Capture the cell that displays the provided text and extract its [x, y] central coordinate. 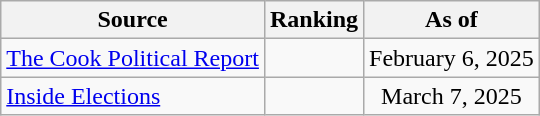
Source [133, 20]
March 7, 2025 [452, 96]
The Cook Political Report [133, 58]
As of [452, 20]
Ranking [314, 20]
Inside Elections [133, 96]
February 6, 2025 [452, 58]
